Scan for the cell matching the given text and deliver its (X, Y) coordinate at center. 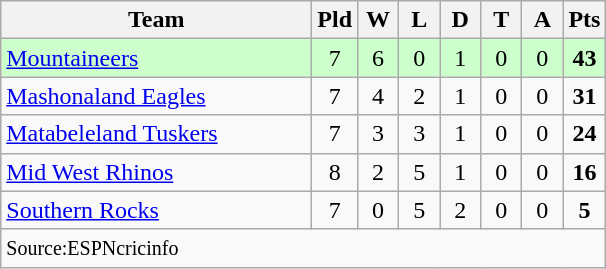
Pts (584, 20)
Mid West Rhinos (156, 172)
Mountaineers (156, 58)
31 (584, 96)
Pld (335, 20)
Mashonaland Eagles (156, 96)
D (460, 20)
Matabeleland Tuskers (156, 134)
W (378, 20)
T (502, 20)
8 (335, 172)
24 (584, 134)
16 (584, 172)
Team (156, 20)
A (542, 20)
Source:ESPNcricinfo (304, 248)
4 (378, 96)
Southern Rocks (156, 210)
43 (584, 58)
6 (378, 58)
L (420, 20)
